Capture the cell that displays the provided text and extract its [x, y] central coordinate. 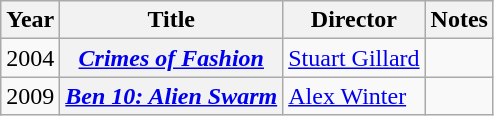
Notes [459, 20]
Alex Winter [354, 96]
2009 [30, 96]
Title [172, 20]
Stuart Gillard [354, 58]
2004 [30, 58]
Director [354, 20]
Crimes of Fashion [172, 58]
Ben 10: Alien Swarm [172, 96]
Year [30, 20]
